Detect which cell encompasses the target text, then output its (X, Y) center coordinate. 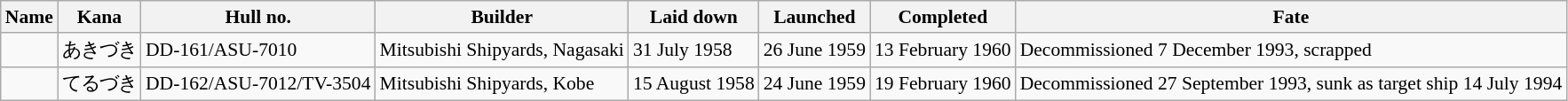
Mitsubishi Shipyards, Nagasaki (503, 50)
Decommissioned 7 December 1993, scrapped (1291, 50)
Mitsubishi Shipyards, Kobe (503, 83)
Name (29, 17)
Decommissioned 27 September 1993, sunk as target ship 14 July 1994 (1291, 83)
19 February 1960 (943, 83)
Completed (943, 17)
Builder (503, 17)
Hull no. (258, 17)
Fate (1291, 17)
26 June 1959 (815, 50)
DD-161/ASU-7010 (258, 50)
DD-162/ASU-7012/TV-3504 (258, 83)
15 August 1958 (694, 83)
てるづき (99, 83)
あきづき (99, 50)
13 February 1960 (943, 50)
Launched (815, 17)
24 June 1959 (815, 83)
Laid down (694, 17)
Kana (99, 17)
31 July 1958 (694, 50)
